Find where the given text appears and provide that cell's center as (x, y) coordinate. 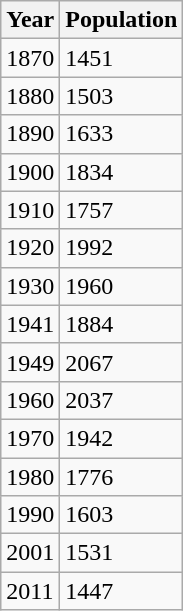
1949 (30, 362)
1884 (122, 324)
1992 (122, 248)
Year (30, 20)
2001 (30, 553)
1980 (30, 477)
1941 (30, 324)
1890 (30, 134)
1900 (30, 172)
1880 (30, 96)
1834 (122, 172)
2067 (122, 362)
1451 (122, 58)
1757 (122, 210)
2011 (30, 591)
1503 (122, 96)
1930 (30, 286)
1920 (30, 248)
1910 (30, 210)
1970 (30, 438)
1870 (30, 58)
1531 (122, 553)
1633 (122, 134)
Population (122, 20)
1990 (30, 515)
1776 (122, 477)
1447 (122, 591)
1942 (122, 438)
1603 (122, 515)
2037 (122, 400)
